Provide the [x, y] coordinate of the cell's center where the given text is located.  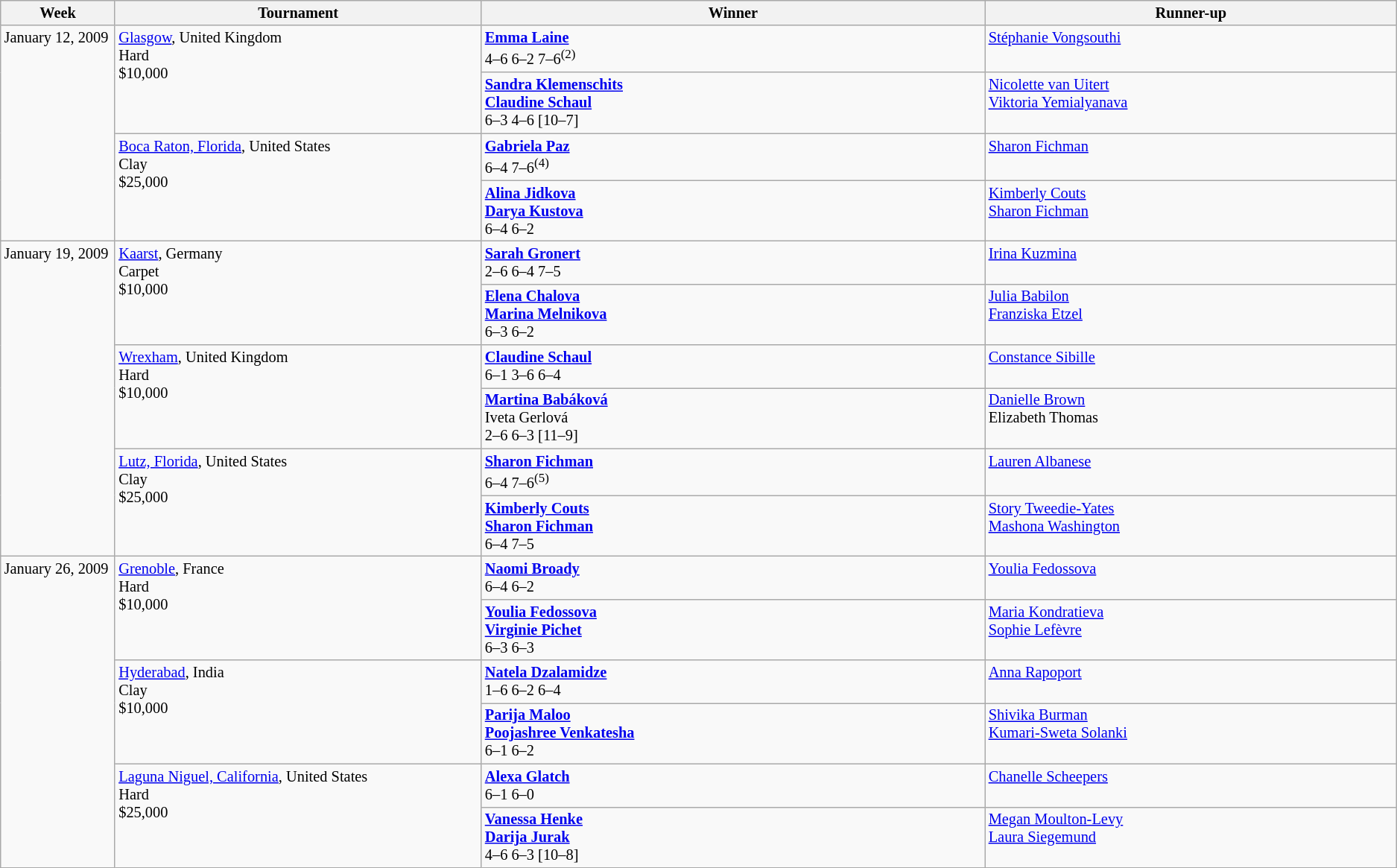
Grenoble, France Hard $10,000 [298, 608]
Anna Rapoport [1191, 682]
Parija Maloo Poojashree Venkatesha 6–1 6–2 [733, 733]
Sharon Fichman 6–4 7–6(5) [733, 472]
Kimberly Couts Sharon Fichman [1191, 211]
Lutz, Florida, United States Clay $25,000 [298, 502]
Hyderabad, India Clay $10,000 [298, 712]
Natela Dzalamidze 1–6 6–2 6–4 [733, 682]
Story Tweedie-Yates Mashona Washington [1191, 526]
Maria Kondratieva Sophie Lefèvre [1191, 630]
Tournament [298, 13]
Elena Chalova Marina Melnikova 6–3 6–2 [733, 314]
Shivika Burman Kumari-Sweta Solanki [1191, 733]
Stéphanie Vongsouthi [1191, 49]
Nicolette van Uitert Viktoria Yemialyanava [1191, 103]
Glasgow, United Kingdom Hard $10,000 [298, 79]
Laguna Niguel, California, United States Hard $25,000 [298, 815]
Kaarst, Germany Carpet $10,000 [298, 292]
January 19, 2009 [58, 398]
Alexa Glatch 6–1 6–0 [733, 785]
Julia Babilon Franziska Etzel [1191, 314]
Sandra Klemenschits Claudine Schaul 6–3 4–6 [10–7] [733, 103]
Kimberly Couts Sharon Fichman 6–4 7–5 [733, 526]
Irina Kuzmina [1191, 262]
Megan Moulton-Levy Laura Siegemund [1191, 837]
Week [58, 13]
Claudine Schaul 6–1 3–6 6–4 [733, 367]
Lauren Albanese [1191, 472]
Sharon Fichman [1191, 156]
Chanelle Scheepers [1191, 785]
Alina Jidkova Darya Kustova 6–4 6–2 [733, 211]
Youlia Fedossova [1191, 577]
Vanessa Henke Darija Jurak 4–6 6–3 [10–8] [733, 837]
January 26, 2009 [58, 712]
Gabriela Paz 6–4 7–6(4) [733, 156]
Emma Laine 4–6 6–2 7–6(2) [733, 49]
Boca Raton, Florida, United States Clay $25,000 [298, 188]
Wrexham, United Kingdom Hard $10,000 [298, 396]
Youlia Fedossova Virginie Pichet 6–3 6–3 [733, 630]
Martina Babáková Iveta Gerlová 2–6 6–3 [11–9] [733, 418]
Constance Sibille [1191, 367]
Danielle Brown Elizabeth Thomas [1191, 418]
Winner [733, 13]
Sarah Gronert 2–6 6–4 7–5 [733, 262]
January 12, 2009 [58, 133]
Runner-up [1191, 13]
Naomi Broady 6–4 6–2 [733, 577]
